Locate the cell with the specified text and output its [x, y] center coordinate. 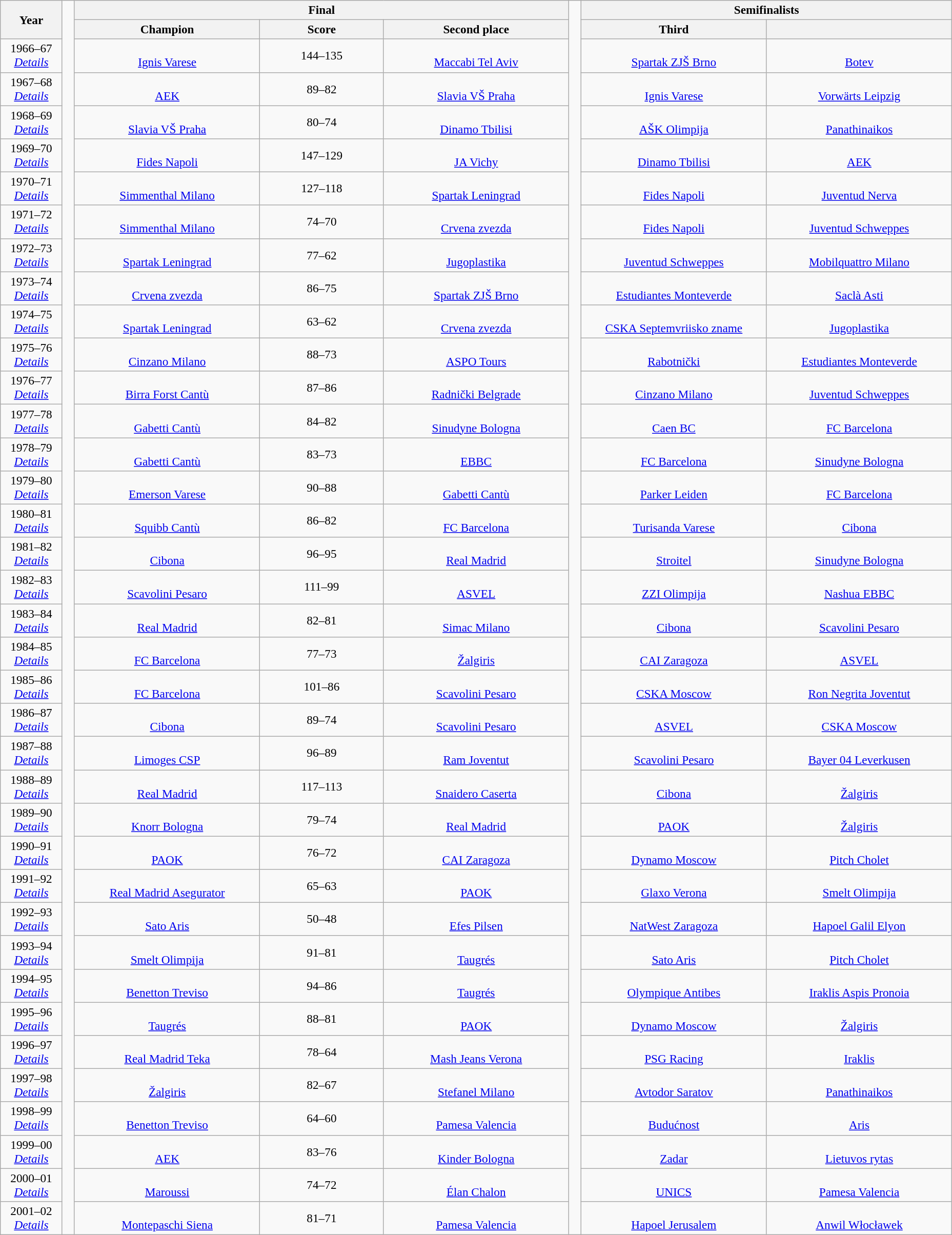
1987–88Details [32, 753]
1968–69Details [32, 122]
Third [674, 29]
1975–76Details [32, 355]
94–86 [322, 985]
Birra Forst Cantù [167, 388]
Nashua EBBC [859, 586]
74–70 [322, 221]
Zadar [674, 1151]
Score [322, 29]
JA Vichy [476, 155]
1989–90Details [32, 819]
Saclà Asti [859, 288]
Mash Jeans Verona [476, 1052]
2001–02Details [32, 1218]
50–48 [322, 919]
Élan Chalon [476, 1184]
EBBC [476, 454]
87–86 [322, 388]
77–62 [322, 255]
1994–95Details [32, 985]
Squibb Cantù [167, 521]
Champion [167, 29]
Stefanel Milano [476, 1085]
Avtodor Saratov [674, 1085]
83–73 [322, 454]
1976–77Details [32, 388]
CSKA Septemvriisko zname [674, 321]
1983–84Details [32, 620]
1969–70Details [32, 155]
Kinder Bologna [476, 1151]
Real Madrid Asegurator [167, 886]
96–89 [322, 753]
1966–67Details [32, 55]
Anwil Włocławek [859, 1218]
1977–78Details [32, 420]
84–82 [322, 420]
88–81 [322, 1018]
Olympique Antibes [674, 985]
Glaxo Verona [674, 886]
1997–98Details [32, 1085]
Mobilquattro Milano [859, 255]
Botev [859, 55]
1967–68Details [32, 89]
1978–79Details [32, 454]
Maccabi Tel Aviv [476, 55]
144–135 [322, 55]
Juventud Nerva [859, 189]
Turisanda Varese [674, 521]
82–81 [322, 620]
Ron Negrita Joventut [859, 687]
Ram Joventut [476, 753]
1984–85Details [32, 653]
Parker Leiden [674, 487]
Rabotnički [674, 355]
Iraklis Aspis Pronoia [859, 985]
127–118 [322, 189]
76–72 [322, 853]
1985–86Details [32, 687]
NatWest Zaragoza [674, 919]
Iraklis [859, 1052]
65–63 [322, 886]
1980–81Details [32, 521]
Final [321, 10]
1970–71Details [32, 189]
96–95 [322, 554]
82–67 [322, 1085]
80–74 [322, 122]
1971–72Details [32, 221]
Emerson Varese [167, 487]
83–76 [322, 1151]
78–64 [322, 1052]
ZZI Olimpija [674, 586]
1982–83Details [32, 586]
1999–00Details [32, 1151]
86–82 [322, 521]
1973–74Details [32, 288]
74–72 [322, 1184]
1972–73Details [32, 255]
90–88 [322, 487]
88–73 [322, 355]
89–82 [322, 89]
1998–99Details [32, 1119]
AŠK Olimpija [674, 122]
147–129 [322, 155]
Vorwärts Leipzig [859, 89]
111–99 [322, 586]
Caen BC [674, 420]
1981–82Details [32, 554]
1986–87Details [32, 720]
Bayer 04 Leverkusen [859, 753]
PSG Racing [674, 1052]
Aris [859, 1119]
1993–94Details [32, 953]
86–75 [322, 288]
Budućnost [674, 1119]
Limoges CSP [167, 753]
1992–93Details [32, 919]
Real Madrid Teka [167, 1052]
Montepaschi Siena [167, 1218]
1995–96Details [32, 1018]
1974–75Details [32, 321]
Stroitel [674, 554]
ASPO Tours [476, 355]
117–113 [322, 786]
1990–91Details [32, 853]
64–60 [322, 1119]
2000–01Details [32, 1184]
1996–97Details [32, 1052]
Efes Pilsen [476, 919]
1991–92Details [32, 886]
UNICS [674, 1184]
91–81 [322, 953]
Simac Milano [476, 620]
Radnički Belgrade [476, 388]
Hapoel Galil Elyon [859, 919]
Maroussi [167, 1184]
101–86 [322, 687]
Year [32, 19]
89–74 [322, 720]
Lietuvos rytas [859, 1151]
Knorr Bologna [167, 819]
1988–89Details [32, 786]
77–73 [322, 653]
Second place [476, 29]
Snaidero Caserta [476, 786]
1979–80Details [32, 487]
Hapoel Jerusalem [674, 1218]
79–74 [322, 819]
Semifinalists [767, 10]
81–71 [322, 1218]
63–62 [322, 321]
